Determine the [X, Y] coordinate at the center of the cell enclosing the given text.  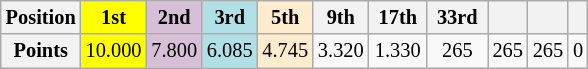
5th [285, 17]
9th [341, 17]
3rd [230, 17]
0 [578, 51]
Position [41, 17]
1.330 [398, 51]
2nd [174, 17]
4.745 [285, 51]
17th [398, 17]
6.085 [230, 51]
Points [41, 51]
10.000 [114, 51]
7.800 [174, 51]
1st [114, 17]
3.320 [341, 51]
33rd [458, 17]
